Output the [x, y] coordinate of the center of the cell containing the given text.  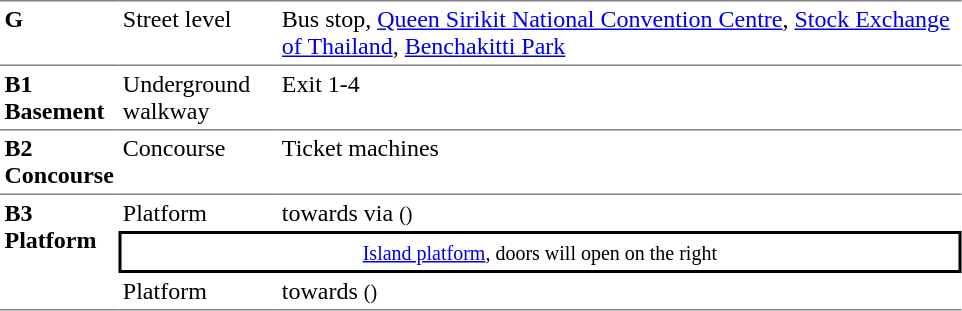
Island platform, doors will open on the right [540, 252]
B3Platform [59, 253]
B1Basement [59, 98]
B2Concourse [59, 162]
Exit 1-4 [619, 98]
Concourse [198, 162]
towards () [619, 292]
G [59, 33]
towards via () [619, 213]
Bus stop, Queen Sirikit National Convention Centre, Stock Exchange of Thailand, Benchakitti Park [619, 33]
Ticket machines [619, 162]
Underground walkway [198, 98]
Street level [198, 33]
